Output the (X, Y) coordinate of the center of the cell containing the given text.  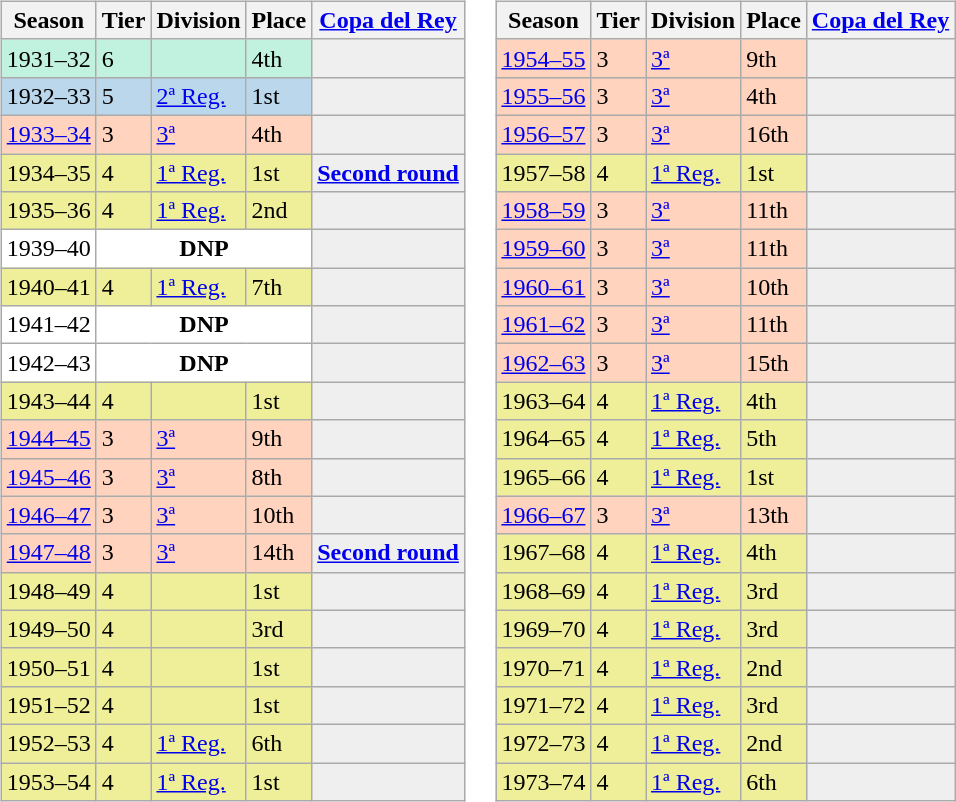
5 (124, 96)
1955–56 (544, 96)
5th (774, 439)
1952–53 (48, 743)
1943–44 (48, 401)
1972–73 (544, 743)
1951–52 (48, 705)
1966–67 (544, 515)
7th (279, 287)
1939–40 (48, 249)
13th (774, 515)
1954–55 (544, 58)
1963–64 (544, 401)
1949–50 (48, 629)
1959–60 (544, 249)
1953–54 (48, 781)
16th (774, 134)
1970–71 (544, 667)
1973–74 (544, 781)
1962–63 (544, 363)
1965–66 (544, 477)
15th (774, 363)
1944–45 (48, 439)
1940–41 (48, 287)
8th (279, 477)
1933–34 (48, 134)
1967–68 (544, 553)
6 (124, 58)
1934–35 (48, 173)
1947–48 (48, 553)
1942–43 (48, 363)
14th (279, 553)
1968–69 (544, 591)
1935–36 (48, 211)
1964–65 (544, 439)
1950–51 (48, 667)
1941–42 (48, 325)
1946–47 (48, 515)
1961–62 (544, 325)
2ª Reg. (198, 96)
1948–49 (48, 591)
1960–61 (544, 287)
1969–70 (544, 629)
1932–33 (48, 96)
1958–59 (544, 211)
1945–46 (48, 477)
1957–58 (544, 173)
1956–57 (544, 134)
1931–32 (48, 58)
1971–72 (544, 705)
